Return the (X, Y) coordinate for the center point of the cell that contains the specified text.  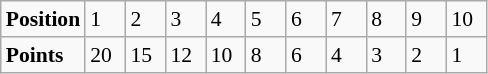
12 (185, 55)
5 (266, 19)
15 (145, 55)
20 (105, 55)
7 (346, 19)
Position (43, 19)
Points (43, 55)
9 (426, 19)
